From the cell containing the given text, extract its center point as (x, y) coordinate. 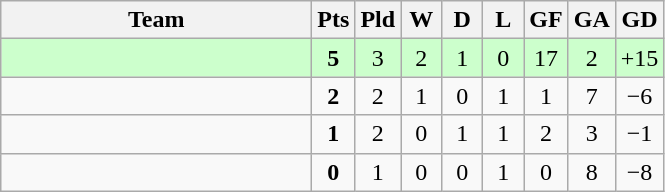
17 (546, 58)
5 (334, 58)
7 (592, 96)
−6 (640, 96)
GF (546, 20)
D (462, 20)
+15 (640, 58)
−8 (640, 172)
Team (156, 20)
−1 (640, 134)
GD (640, 20)
GA (592, 20)
L (504, 20)
8 (592, 172)
Pts (334, 20)
Pld (378, 20)
W (422, 20)
